Extract the [X, Y] coordinate from the center of the cell holding the provided text.  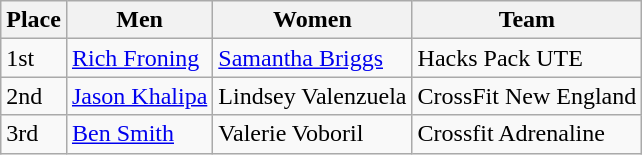
Samantha Briggs [312, 58]
Hacks Pack UTE [527, 58]
Lindsey Valenzuela [312, 96]
CrossFit New England [527, 96]
Crossfit Adrenaline [527, 134]
Women [312, 20]
Ben Smith [139, 134]
Valerie Voboril [312, 134]
Rich Froning [139, 58]
Men [139, 20]
3rd [34, 134]
Jason Khalipa [139, 96]
Place [34, 20]
1st [34, 58]
2nd [34, 96]
Team [527, 20]
